For the text-containing cell, return its midpoint in [x, y] coordinate format. 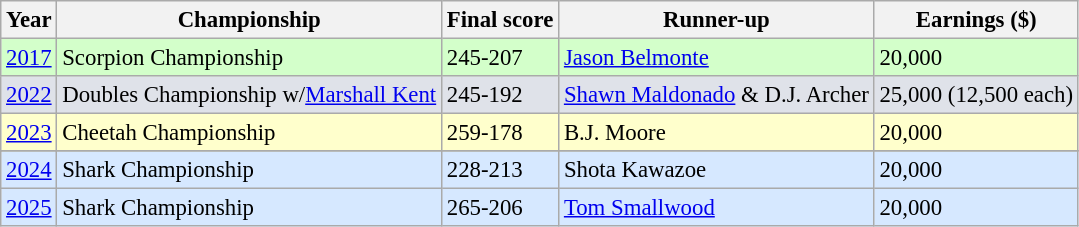
Earnings ($) [976, 20]
Shota Kawazoe [717, 170]
Year [29, 20]
Tom Smallwood [717, 208]
Scorpion Championship [250, 58]
Championship [250, 20]
228-213 [500, 170]
2022 [29, 95]
2017 [29, 58]
2025 [29, 208]
Final score [500, 20]
265-206 [500, 208]
2024 [29, 170]
2023 [29, 133]
245-207 [500, 58]
Jason Belmonte [717, 58]
B.J. Moore [717, 133]
Doubles Championship w/Marshall Kent [250, 95]
Shawn Maldonado & D.J. Archer [717, 95]
Cheetah Championship [250, 133]
Runner-up [717, 20]
259-178 [500, 133]
245-192 [500, 95]
25,000 (12,500 each) [976, 95]
